Output the [X, Y] coordinate of the center of the cell containing the given text.  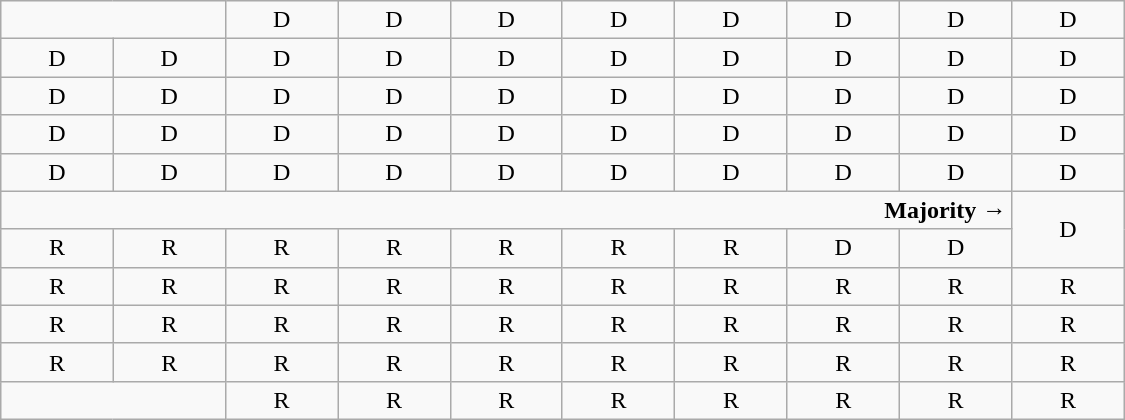
Majority → [506, 210]
